From the cell containing the given text, extract its center point as [x, y] coordinate. 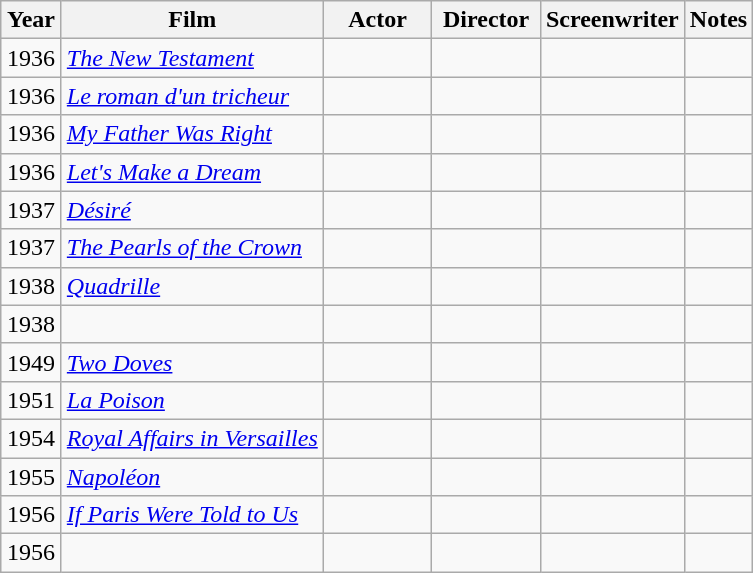
Actor [378, 20]
Film [192, 20]
La Poison [192, 400]
Le roman d'un tricheur [192, 96]
Quadrille [192, 286]
Let's Make a Dream [192, 172]
1955 [32, 477]
Two Doves [192, 362]
If Paris Were Told to Us [192, 515]
1954 [32, 438]
Screenwriter [612, 20]
Désiré [192, 210]
My Father Was Right [192, 134]
Year [32, 20]
The Pearls of the Crown [192, 248]
Notes [718, 20]
Director [486, 20]
The New Testament [192, 58]
1949 [32, 362]
1951 [32, 400]
Royal Affairs in Versailles [192, 438]
Napoléon [192, 477]
